Identify which cell holds the provided text, then report its [x, y] central coordinate. 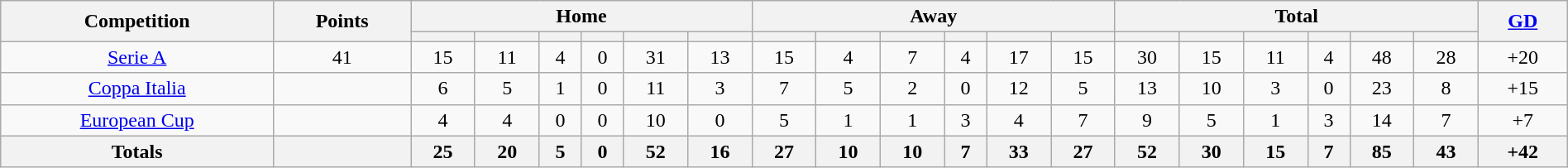
25 [443, 151]
Coppa Italia [137, 89]
33 [1019, 151]
43 [1446, 151]
Total [1297, 17]
Competition [137, 22]
+42 [1523, 151]
Away [933, 17]
+15 [1523, 89]
12 [1019, 89]
Serie A [137, 57]
23 [1382, 89]
8 [1446, 89]
+7 [1523, 120]
17 [1019, 57]
Home [581, 17]
31 [656, 57]
Totals [137, 151]
European Cup [137, 120]
28 [1446, 57]
9 [1147, 120]
Points [342, 22]
20 [507, 151]
41 [342, 57]
48 [1382, 57]
6 [443, 89]
2 [912, 89]
GD [1523, 22]
85 [1382, 151]
16 [720, 151]
14 [1382, 120]
+20 [1523, 57]
